Return (x, y) of the center of cell containing provided text 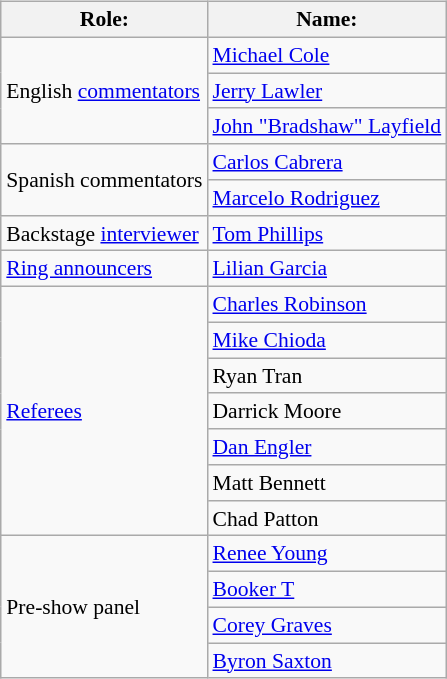
Corey Graves (326, 625)
Matt Bennett (326, 483)
Ryan Tran (326, 376)
Spanish commentators (104, 180)
Michael Cole (326, 55)
Byron Saxton (326, 661)
Marcelo Rodriguez (326, 198)
Mike Chioda (326, 340)
Carlos Cabrera (326, 162)
Tom Phillips (326, 233)
Booker T (326, 590)
Ring announcers (104, 269)
Jerry Lawler (326, 91)
John "Bradshaw" Layfield (326, 126)
Darrick Moore (326, 411)
Referees (104, 412)
Name: (326, 20)
Charles Robinson (326, 305)
Renee Young (326, 554)
Dan Engler (326, 447)
Chad Patton (326, 518)
Role: (104, 20)
Lilian Garcia (326, 269)
English commentators (104, 90)
Backstage interviewer (104, 233)
Pre-show panel (104, 607)
